Determine the [X, Y] coordinate at the center of the cell enclosing the given text.  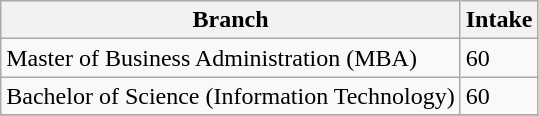
Branch [230, 20]
Bachelor of Science (Information Technology) [230, 96]
Intake [499, 20]
Master of Business Administration (MBA) [230, 58]
